Return [X, Y] of the center of cell containing provided text 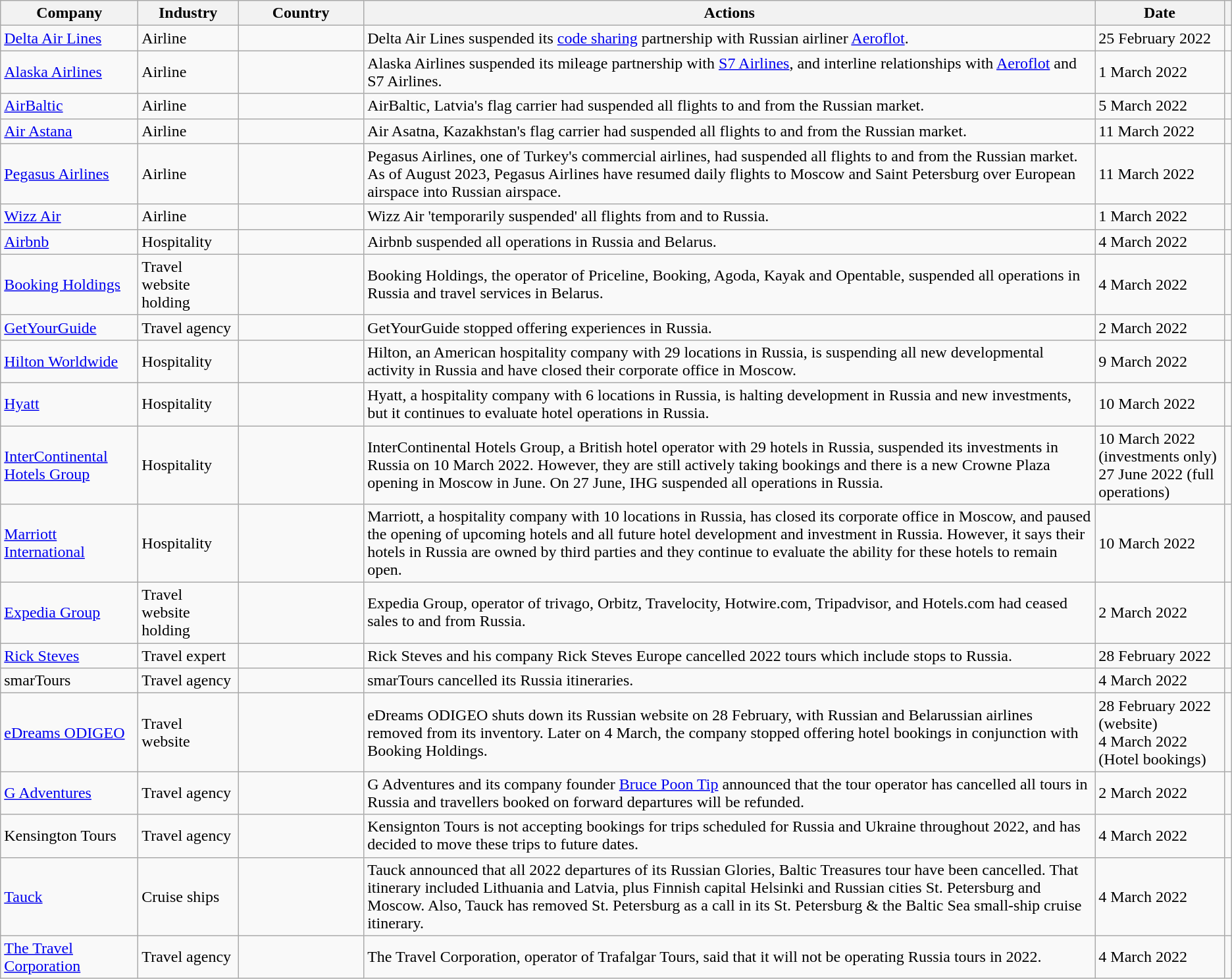
Delta Air Lines [70, 38]
Industry [188, 13]
Airbnb [70, 242]
Country [301, 13]
Alaska Airlines suspended its mileage partnership with S7 Airlines, and interline relationships with Aeroflot and S7 Airlines. [729, 72]
Booking Holdings [70, 284]
Hyatt [70, 404]
GetYourGuide [70, 327]
Rick Steves [70, 656]
Air Asatna, Kazakhstan's flag carrier had suspended all flights to and from the Russian market. [729, 131]
Travel expert [188, 656]
Pegasus Airlines [70, 174]
Airbnb suspended all operations in Russia and Belarus. [729, 242]
Hilton Worldwide [70, 361]
5 March 2022 [1160, 106]
10 March 2022 (investments only)27 June 2022 (full operations) [1160, 465]
Booking Holdings, the operator of Priceline, Booking, Agoda, Kayak and Opentable, suspended all operations in Russia and travel services in Belarus. [729, 284]
Alaska Airlines [70, 72]
9 March 2022 [1160, 361]
Delta Air Lines suspended its code sharing partnership with Russian airliner Aeroflot. [729, 38]
Wizz Air 'temporarily suspended' all flights from and to Russia. [729, 217]
AirBaltic [70, 106]
Actions [729, 13]
G Adventures [70, 793]
Travel website [188, 732]
Cruise ships [188, 897]
28 February 2022 (website) 4 March 2022 (Hotel bookings) [1160, 732]
Wizz Air [70, 217]
Expedia Group, operator of trivago, Orbitz, Travelocity, Hotwire.com, Tripadvisor, and Hotels.com had ceased sales to and from Russia. [729, 613]
Rick Steves and his company Rick Steves Europe cancelled 2022 tours which include stops to Russia. [729, 656]
GetYourGuide stopped offering experiences in Russia. [729, 327]
InterContinental Hotels Group [70, 465]
smarTours [70, 681]
eDreams ODIGEO [70, 732]
Expedia Group [70, 613]
Tauck [70, 897]
The Travel Corporation, operator of Trafalgar Tours, said that it will not be operating Russia tours in 2022. [729, 957]
Air Astana [70, 131]
AirBaltic, Latvia's flag carrier had suspended all flights to and from the Russian market. [729, 106]
25 February 2022 [1160, 38]
smarTours cancelled its Russia itineraries. [729, 681]
28 February 2022 [1160, 656]
The Travel Corporation [70, 957]
Date [1160, 13]
Marriott International [70, 544]
Kensington Tours [70, 836]
Company [70, 13]
